Find where the given text appears and provide that cell's center as (x, y) coordinate. 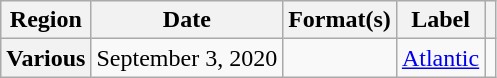
Format(s) (340, 20)
September 3, 2020 (187, 58)
Date (187, 20)
Atlantic (440, 58)
Various (46, 58)
Label (440, 20)
Region (46, 20)
